Extract the [x, y] coordinate from the center of the cell holding the provided text.  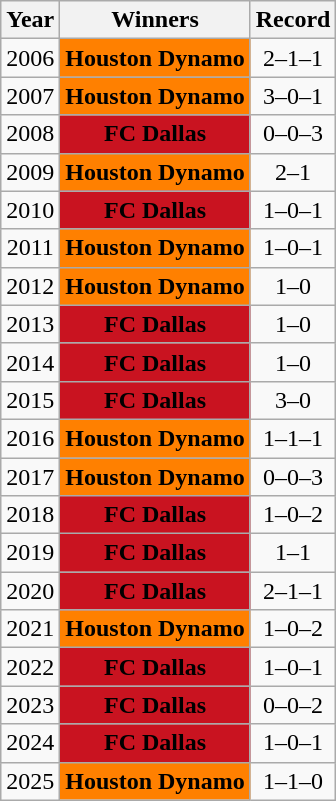
1–1 [293, 553]
3–0 [293, 400]
2023 [30, 705]
2014 [30, 362]
2012 [30, 286]
2025 [30, 781]
2019 [30, 553]
Winners [155, 20]
2008 [30, 134]
2009 [30, 172]
2015 [30, 400]
2018 [30, 515]
2–1 [293, 172]
2024 [30, 743]
2011 [30, 248]
2007 [30, 96]
Record [293, 20]
0–0–2 [293, 705]
3–0–1 [293, 96]
2016 [30, 438]
2017 [30, 477]
2006 [30, 58]
2020 [30, 591]
Year [30, 20]
2013 [30, 324]
1–1–1 [293, 438]
2022 [30, 667]
2021 [30, 629]
2010 [30, 210]
1–1–0 [293, 781]
